From the cell containing the given text, extract its center point as (X, Y) coordinate. 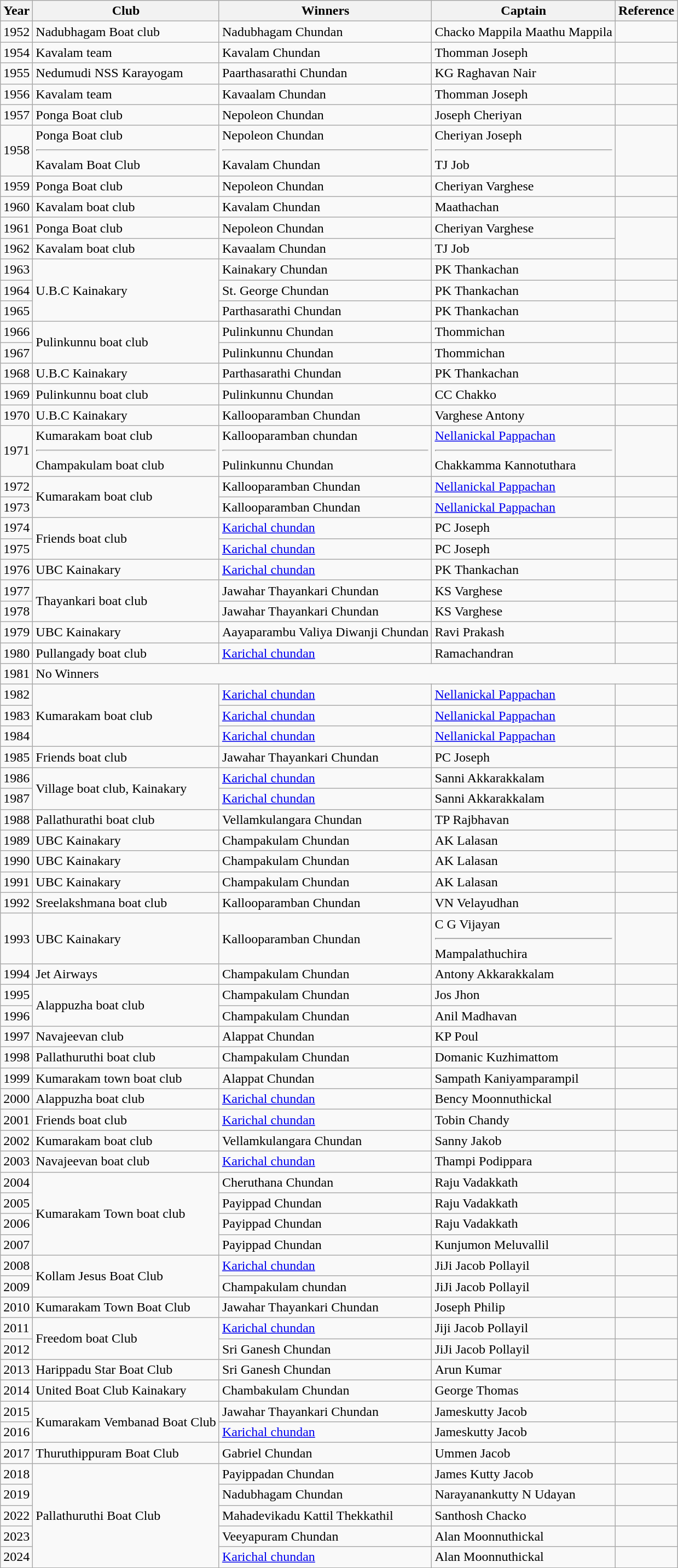
2002 (16, 1141)
Kumarakam boat club Champakulam boat club (126, 451)
No Winners (355, 674)
Nadubhagam Boat club (126, 32)
1990 (16, 861)
1978 (16, 611)
Pullangady boat club (126, 653)
1960 (16, 207)
United Boat Club Kainakary (126, 1391)
Varghese Antony (524, 415)
2023 (16, 1536)
Reference (647, 11)
Pallathurathi boat club (126, 820)
1994 (16, 974)
Village boat club, Kainakary (126, 788)
2011 (16, 1328)
1992 (16, 903)
2017 (16, 1453)
1981 (16, 674)
1958 (16, 150)
Chambakulam Chundan (325, 1391)
Arun Kumar (524, 1370)
1964 (16, 291)
James Kutty Jacob (524, 1474)
Antony Akkarakkalam (524, 974)
Maathachan (524, 207)
Jet Airways (126, 974)
1989 (16, 840)
KG Raghavan Nair (524, 73)
Ravi Prakash (524, 632)
2024 (16, 1557)
Sampath Kaniyamparampil (524, 1078)
Santhosh Chacko (524, 1515)
1965 (16, 311)
1956 (16, 94)
2022 (16, 1515)
Kunjumon Meluvallil (524, 1245)
KP Poul (524, 1037)
1985 (16, 757)
1974 (16, 528)
1980 (16, 653)
Freedom boat Club (126, 1338)
Pallathuruthi Boat Club (126, 1515)
1977 (16, 590)
Champakulam chundan (325, 1286)
1966 (16, 332)
2003 (16, 1162)
1970 (16, 415)
1976 (16, 570)
1987 (16, 799)
Payippadan Chundan (325, 1474)
2014 (16, 1391)
Pallathuruthi boat club (126, 1058)
1988 (16, 820)
Cheruthana Chundan (325, 1182)
1957 (16, 115)
2019 (16, 1495)
1983 (16, 716)
Kallooparamban chundan Pulinkunnu Chundan (325, 451)
Ponga Boat club Kavalam Boat Club (126, 150)
2015 (16, 1412)
Navajeevan boat club (126, 1162)
Cheriyan Joseph TJ Job (524, 150)
Thayankari boat club (126, 601)
1967 (16, 353)
Gabriel Chundan (325, 1453)
Winners (325, 11)
1999 (16, 1078)
1954 (16, 53)
Jos Jhon (524, 995)
1971 (16, 451)
2013 (16, 1370)
Kollam Jesus Boat Club (126, 1276)
2007 (16, 1245)
2010 (16, 1307)
George Thomas (524, 1391)
1998 (16, 1058)
Paarthasarathi Chundan (325, 73)
1997 (16, 1037)
Sanny Jakob (524, 1141)
1973 (16, 507)
1962 (16, 248)
Ramachandran (524, 653)
1968 (16, 374)
Kumarakam town boat club (126, 1078)
1982 (16, 695)
Ummen Jacob (524, 1453)
Bency Moonnuthickal (524, 1099)
VN Velayudhan (524, 903)
1961 (16, 228)
Kumarakam Town Boat Club (126, 1307)
Mahadevikadu Kattil Thekkathil (325, 1515)
Navajeevan club (126, 1037)
2000 (16, 1099)
2012 (16, 1349)
1995 (16, 995)
Joseph Cheriyan (524, 115)
1986 (16, 778)
Veeyapuram Chundan (325, 1536)
Harippadu Star Boat Club (126, 1370)
1993 (16, 938)
1991 (16, 882)
1984 (16, 736)
Domanic Kuzhimattom (524, 1058)
CC Chakko (524, 394)
2005 (16, 1203)
2016 (16, 1432)
Kumarakam Vembanad Boat Club (126, 1422)
1969 (16, 394)
1963 (16, 269)
Kumarakam Town boat club (126, 1213)
Nepoleon Chundan Kavalam Chundan (325, 150)
1996 (16, 1016)
Aayaparambu Valiya Diwanji Chundan (325, 632)
TP Rajbhavan (524, 820)
2006 (16, 1224)
Year (16, 11)
Jiji Jacob Pollayil (524, 1328)
1952 (16, 32)
Anil Madhavan (524, 1016)
C G Vijayan Mampalathuchira (524, 938)
1959 (16, 186)
2008 (16, 1265)
1975 (16, 549)
2009 (16, 1286)
2004 (16, 1182)
Sreelakshmana boat club (126, 903)
1972 (16, 486)
2018 (16, 1474)
1955 (16, 73)
Thampi Podippara (524, 1162)
Kainakary Chundan (325, 269)
Nedumudi NSS Karayogam (126, 73)
1979 (16, 632)
2001 (16, 1120)
St. George Chundan (325, 291)
Joseph Philip (524, 1307)
Club (126, 11)
Nellanickal Pappachan Chakkamma Kannotuthara (524, 451)
Thuruthippuram Boat Club (126, 1453)
Narayanankutty N Udayan (524, 1495)
Chacko Mappila Maathu Mappila (524, 32)
Tobin Chandy (524, 1120)
TJ Job (524, 248)
Captain (524, 11)
